Extract the [X, Y] coordinate from the center of the cell holding the provided text.  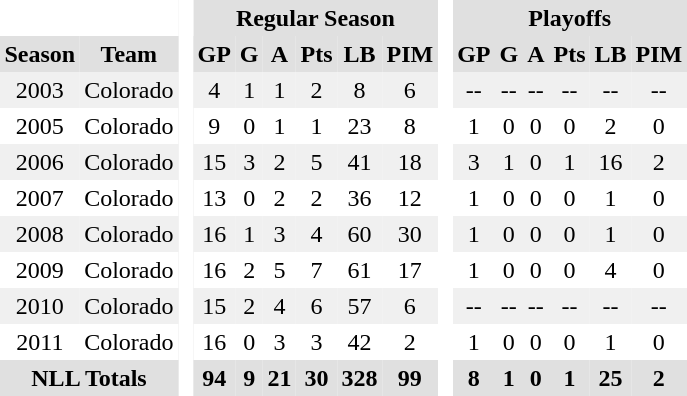
61 [360, 270]
99 [410, 378]
57 [360, 306]
Season [40, 54]
12 [410, 198]
41 [360, 162]
60 [360, 234]
94 [214, 378]
7 [316, 270]
2006 [40, 162]
2005 [40, 126]
13 [214, 198]
2009 [40, 270]
23 [360, 126]
2008 [40, 234]
2007 [40, 198]
Team [129, 54]
Regular Season [316, 18]
18 [410, 162]
42 [360, 342]
2010 [40, 306]
2011 [40, 342]
25 [610, 378]
36 [360, 198]
NLL Totals [89, 378]
21 [280, 378]
17 [410, 270]
2003 [40, 90]
328 [360, 378]
Playoffs [570, 18]
